Search for the cell housing the specified text and yield its (x, y) center coordinate. 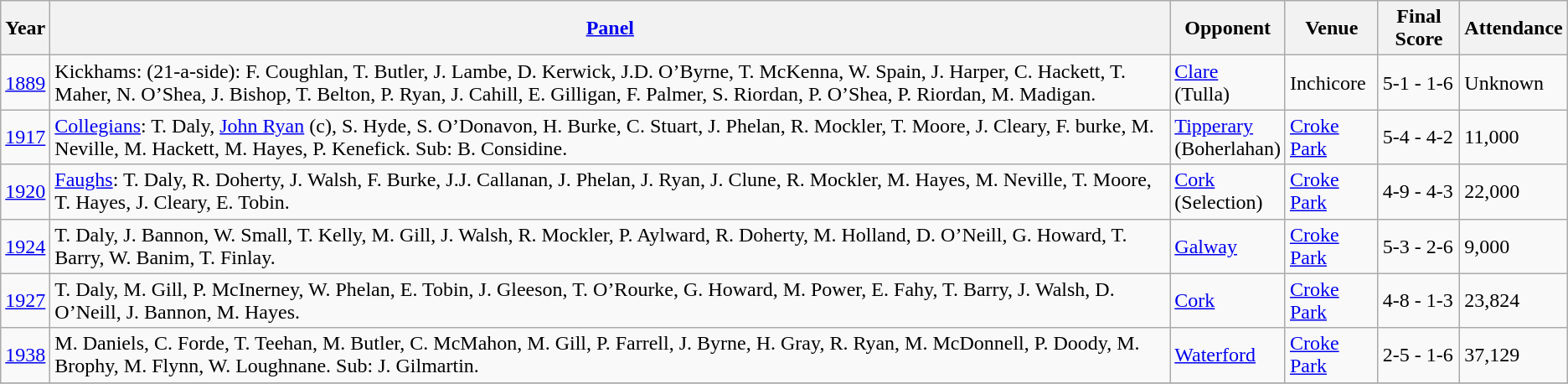
4-8 - 1-3 (1419, 300)
37,129 (1514, 355)
1927 (25, 300)
5-1 - 1-6 (1419, 82)
Unknown (1514, 82)
1889 (25, 82)
Waterford (1228, 355)
Venue (1332, 29)
Cork (1228, 300)
1938 (25, 355)
Opponent (1228, 29)
11,000 (1514, 138)
1917 (25, 138)
Inchicore (1332, 82)
Galway (1228, 246)
22,000 (1514, 191)
Panel (610, 29)
Final Score (1419, 29)
Clare(Tulla) (1228, 82)
5-3 - 2-6 (1419, 246)
23,824 (1514, 300)
9,000 (1514, 246)
4-9 - 4-3 (1419, 191)
Cork(Selection) (1228, 191)
1924 (25, 246)
Attendance (1514, 29)
1920 (25, 191)
Year (25, 29)
5-4 - 4-2 (1419, 138)
Tipperary(Boherlahan) (1228, 138)
2-5 - 1-6 (1419, 355)
